Locate the cell with the specified text and output its (X, Y) center coordinate. 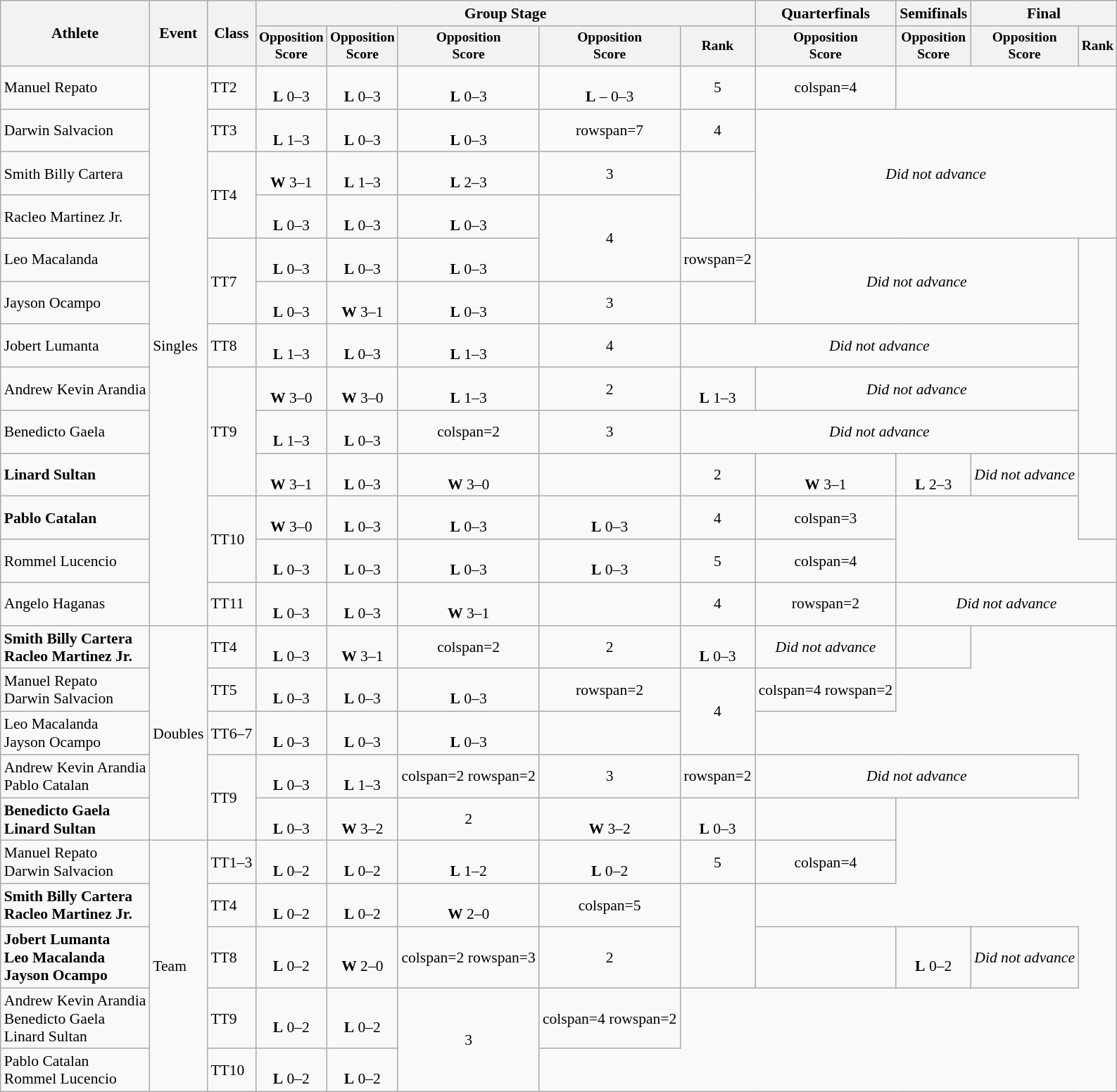
Doubles (178, 734)
Singles (178, 346)
TT6–7 (231, 734)
Manuel Repato (75, 87)
TT2 (231, 87)
Group Stage (505, 13)
Linard Sultan (75, 475)
TT11 (231, 604)
colspan=5 (610, 905)
Leo Macalanda (75, 259)
colspan=3 (826, 518)
Rommel Lucencio (75, 560)
Semifinals (933, 13)
colspan=2 rowspan=3 (469, 958)
Pablo Catalan (75, 518)
Event (178, 34)
Jobert Lumanta (75, 346)
colspan=2 rowspan=2 (469, 776)
Andrew Kevin ArandiaBenedicto GaelaLinard Sultan (75, 1018)
rowspan=7 (610, 131)
Jayson Ocampo (75, 303)
Andrew Kevin ArandiaPablo Catalan (75, 776)
Darwin Salvacion (75, 131)
Benedicto Gaela (75, 432)
TT3 (231, 131)
TT7 (231, 281)
Leo MacalandaJayson Ocampo (75, 734)
Andrew Kevin Arandia (75, 389)
TT5 (231, 690)
Quarterfinals (826, 13)
Racleo Martinez Jr. (75, 217)
Smith Billy Cartera (75, 173)
Final (1043, 13)
Angelo Haganas (75, 604)
Jobert LumantaLeo MacalandaJayson Ocampo (75, 958)
L – 0–3 (610, 87)
Class (231, 34)
Pablo CatalanRommel Lucencio (75, 1070)
Benedicto GaelaLinard Sultan (75, 820)
TT1–3 (231, 862)
Athlete (75, 34)
Team (178, 966)
L 1–2 (469, 862)
